Detect which cell encompasses the target text, then output its (x, y) center coordinate. 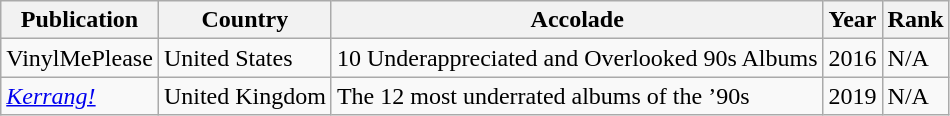
Rank (916, 20)
2019 (852, 96)
Country (244, 20)
United States (244, 58)
The 12 most underrated albums of the ’90s (577, 96)
Year (852, 20)
VinylMePlease (80, 58)
United Kingdom (244, 96)
Kerrang! (80, 96)
10 Underappreciated and Overlooked 90s Albums (577, 58)
Accolade (577, 20)
Publication (80, 20)
2016 (852, 58)
